Scan for the cell matching the given text and deliver its (X, Y) coordinate at center. 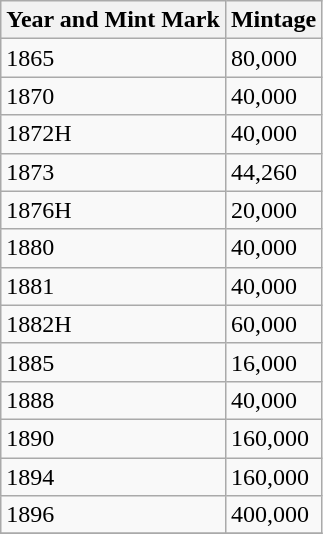
1881 (114, 286)
1896 (114, 515)
1880 (114, 248)
1872H (114, 134)
1888 (114, 400)
1873 (114, 172)
1876H (114, 210)
1870 (114, 96)
Mintage (273, 20)
400,000 (273, 515)
1885 (114, 362)
1882H (114, 324)
Year and Mint Mark (114, 20)
44,260 (273, 172)
80,000 (273, 58)
60,000 (273, 324)
20,000 (273, 210)
1865 (114, 58)
1894 (114, 477)
1890 (114, 438)
16,000 (273, 362)
